Locate the cell with the specified text and output its (x, y) center coordinate. 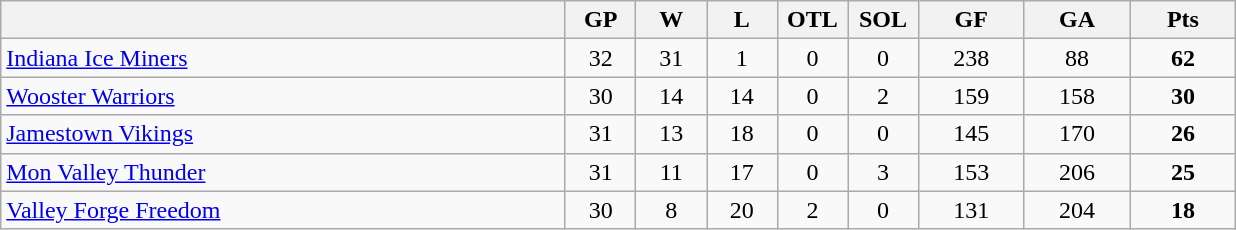
8 (672, 210)
159 (971, 96)
Valley Forge Freedom (284, 210)
204 (1077, 210)
GF (971, 20)
206 (1077, 172)
145 (971, 134)
20 (742, 210)
158 (1077, 96)
Wooster Warriors (284, 96)
L (742, 20)
1 (742, 58)
88 (1077, 58)
Pts (1183, 20)
17 (742, 172)
GP (600, 20)
SOL (884, 20)
238 (971, 58)
32 (600, 58)
Indiana Ice Miners (284, 58)
Mon Valley Thunder (284, 172)
GA (1077, 20)
11 (672, 172)
131 (971, 210)
170 (1077, 134)
13 (672, 134)
25 (1183, 172)
62 (1183, 58)
26 (1183, 134)
OTL (812, 20)
Jamestown Vikings (284, 134)
W (672, 20)
153 (971, 172)
3 (884, 172)
